Detect which cell encompasses the target text, then output its (X, Y) center coordinate. 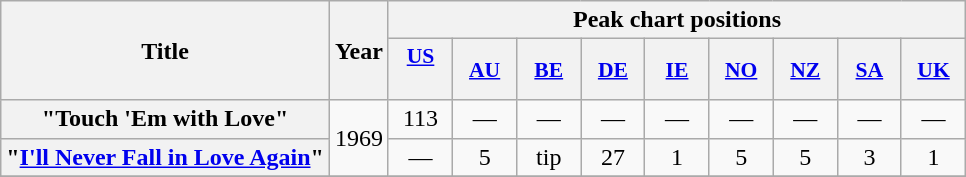
IE (677, 70)
"I'll Never Fall in Love Again" (166, 157)
27 (613, 157)
US (420, 70)
SA (869, 70)
3 (869, 157)
1969 (358, 138)
tip (549, 157)
NZ (805, 70)
AU (485, 70)
113 (420, 119)
Title (166, 50)
DE (613, 70)
BE (549, 70)
Peak chart positions (676, 20)
NO (741, 70)
"Touch 'Em with Love" (166, 119)
Year (358, 50)
UK (933, 70)
